Detect which cell encompasses the target text, then output its [x, y] center coordinate. 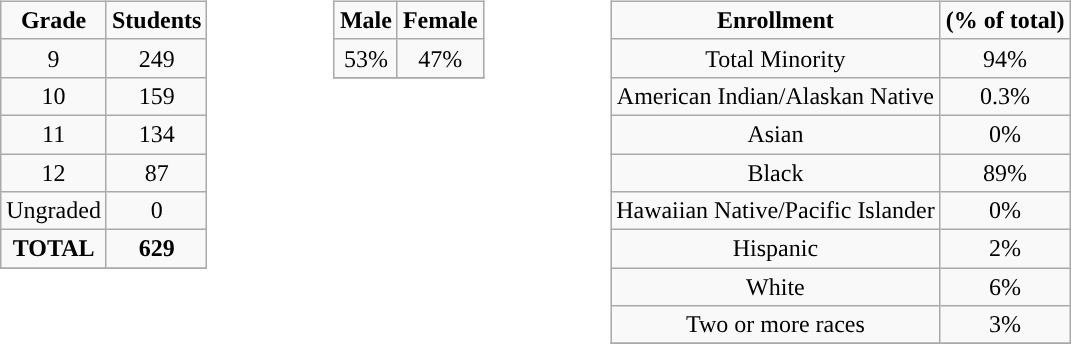
Ungraded [54, 211]
American Indian/Alaskan Native [776, 96]
9 [54, 58]
6% [1005, 287]
(% of total) [1005, 20]
11 [54, 134]
Students [156, 20]
249 [156, 58]
Grade [54, 20]
159 [156, 96]
Two or more races [776, 325]
0 [156, 211]
53% [366, 58]
0.3% [1005, 96]
89% [1005, 173]
47% [440, 58]
Enrollment [776, 20]
Asian [776, 134]
87 [156, 173]
Hispanic [776, 249]
3% [1005, 325]
Total Minority [776, 58]
White [776, 287]
134 [156, 134]
Black [776, 173]
TOTAL [54, 249]
94% [1005, 58]
Male [366, 20]
Female [440, 20]
10 [54, 96]
629 [156, 249]
12 [54, 173]
2% [1005, 249]
Hawaiian Native/Pacific Islander [776, 211]
